Scan for the cell matching the given text and deliver its (x, y) coordinate at center. 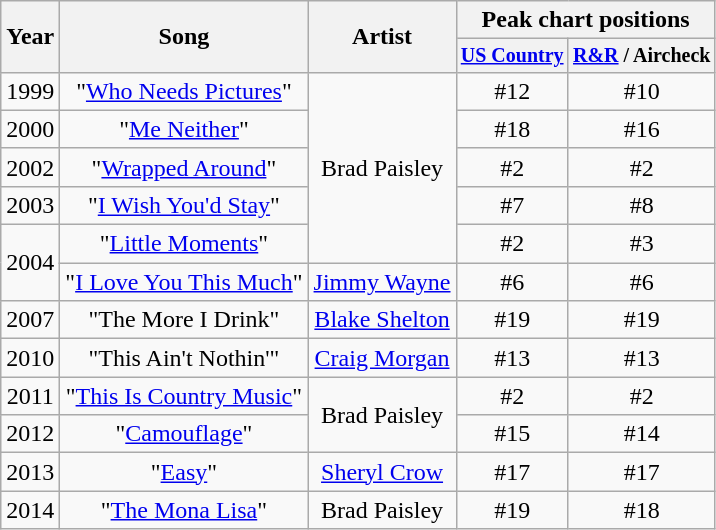
2007 (30, 320)
"Who Needs Pictures" (184, 91)
#8 (642, 205)
Peak chart positions (586, 20)
2013 (30, 472)
#3 (642, 244)
Jimmy Wayne (382, 282)
2014 (30, 510)
#10 (642, 91)
R&R / Aircheck (642, 56)
#12 (512, 91)
#14 (642, 434)
Artist (382, 37)
"I Wish You'd Stay" (184, 205)
2011 (30, 396)
"I Love You This Much" (184, 282)
2002 (30, 167)
Year (30, 37)
"Me Neither" (184, 129)
Song (184, 37)
Blake Shelton (382, 320)
#7 (512, 205)
"Camouflage" (184, 434)
Craig Morgan (382, 358)
2000 (30, 129)
US Country (512, 56)
"The More I Drink" (184, 320)
2004 (30, 263)
"This Is Country Music" (184, 396)
"Wrapped Around" (184, 167)
"Little Moments" (184, 244)
Sheryl Crow (382, 472)
2012 (30, 434)
"Easy" (184, 472)
2010 (30, 358)
#15 (512, 434)
2003 (30, 205)
"The Mona Lisa" (184, 510)
"This Ain't Nothin'" (184, 358)
#16 (642, 129)
1999 (30, 91)
